Find where the given text appears and provide that cell's center as [X, Y] coordinate. 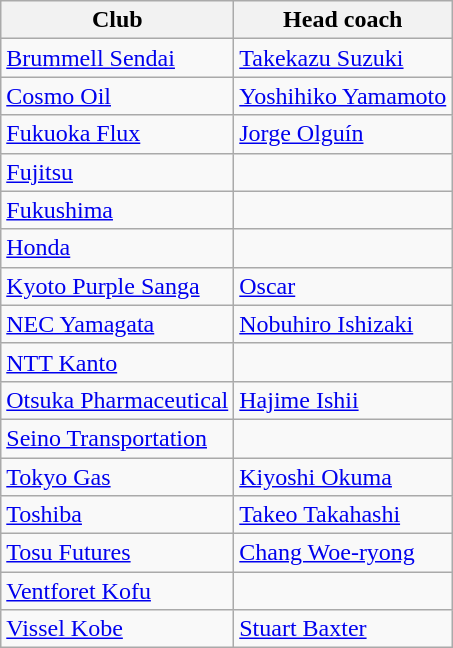
Fukuoka Flux [118, 134]
Vissel Kobe [118, 629]
Tokyo Gas [118, 477]
Club [118, 20]
Brummell Sendai [118, 58]
Nobuhiro Ishizaki [343, 324]
Hajime Ishii [343, 400]
Head coach [343, 20]
NEC Yamagata [118, 324]
Stuart Baxter [343, 629]
Toshiba [118, 515]
Honda [118, 248]
Kyoto Purple Sanga [118, 286]
Otsuka Pharmaceutical [118, 400]
Kiyoshi Okuma [343, 477]
NTT Kanto [118, 362]
Takeo Takahashi [343, 515]
Seino Transportation [118, 438]
Jorge Olguín [343, 134]
Fukushima [118, 210]
Yoshihiko Yamamoto [343, 96]
Fujitsu [118, 172]
Takekazu Suzuki [343, 58]
Oscar [343, 286]
Cosmo Oil [118, 96]
Ventforet Kofu [118, 591]
Chang Woe-ryong [343, 553]
Tosu Futures [118, 553]
